Locate the cell with the specified text and output its [X, Y] center coordinate. 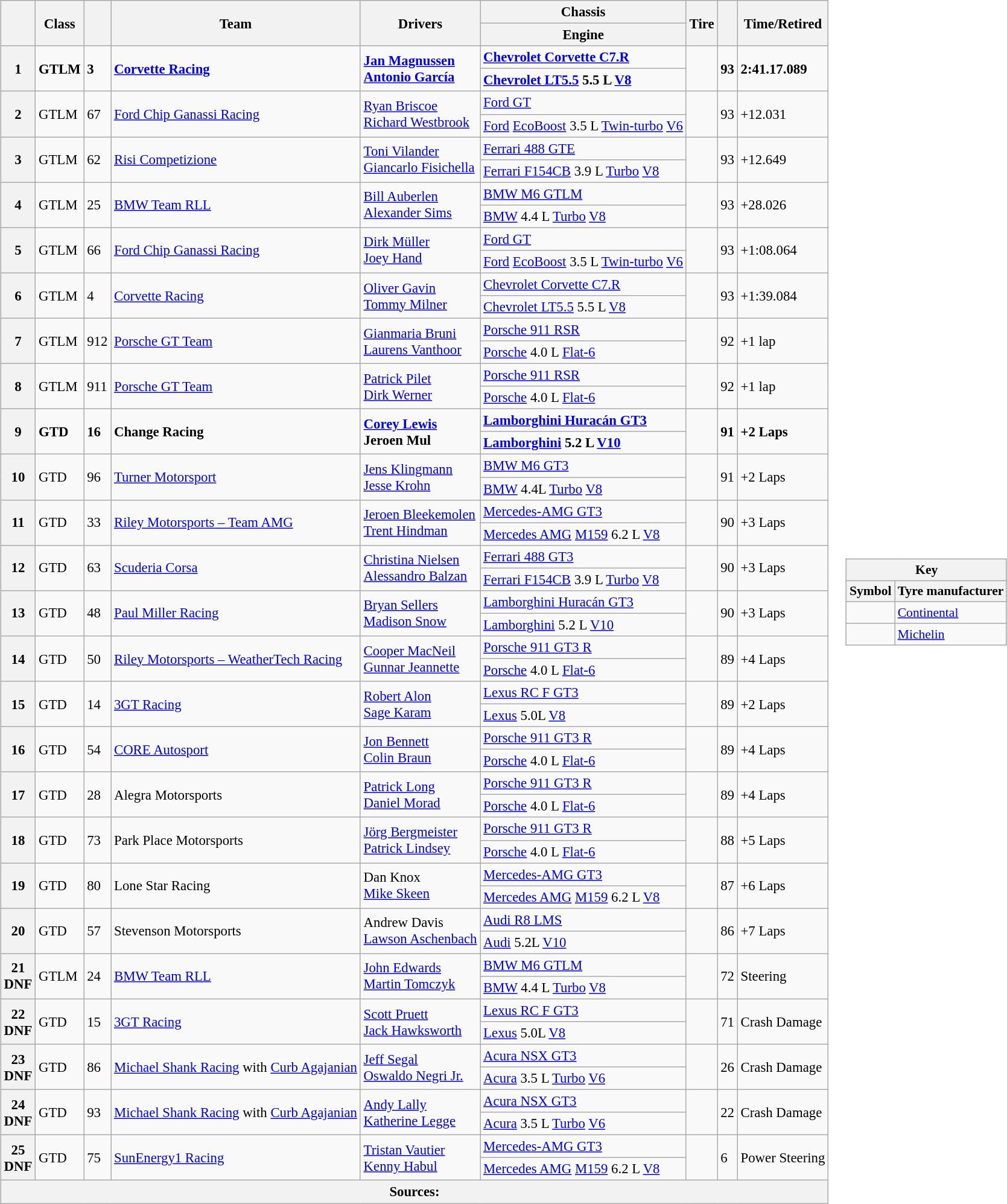
88 [728, 840]
Chassis [583, 12]
63 [98, 567]
71 [728, 1021]
Audi R8 LMS [583, 920]
2:41.17.089 [783, 69]
33 [98, 523]
1 [18, 69]
24 [98, 976]
87 [728, 886]
25 [98, 205]
Time/Retired [783, 23]
+12.031 [783, 113]
62 [98, 159]
22DNF [18, 1021]
9 [18, 432]
Tire [702, 23]
Tristan Vautier Kenny Habul [420, 1158]
Michelin [951, 634]
Dan Knox Mike Skeen [420, 886]
23DNF [18, 1067]
2 [18, 113]
+5 Laps [783, 840]
Risi Competizione [236, 159]
911 [98, 386]
24DNF [18, 1113]
Ryan Briscoe Richard Westbrook [420, 113]
+7 Laps [783, 931]
Jeroen Bleekemolen Trent Hindman [420, 523]
Alegra Motorsports [236, 794]
11 [18, 523]
Team [236, 23]
+28.026 [783, 205]
+1:39.084 [783, 296]
25DNF [18, 1158]
Sources: [414, 1192]
12 [18, 567]
Tyre manufacturer [951, 591]
Jens Klingmann Jesse Krohn [420, 477]
Lone Star Racing [236, 886]
Andy Lally Katherine Legge [420, 1113]
CORE Autosport [236, 750]
Cooper MacNeil Gunnar Jeannette [420, 659]
73 [98, 840]
Scuderia Corsa [236, 567]
Jon Bennett Colin Braun [420, 750]
Oliver Gavin Tommy Milner [420, 296]
SunEnergy1 Racing [236, 1158]
10 [18, 477]
Ferrari 488 GT3 [583, 556]
7 [18, 340]
+1:08.064 [783, 250]
Patrick Long Daniel Morad [420, 794]
19 [18, 886]
17 [18, 794]
Stevenson Motorsports [236, 931]
8 [18, 386]
80 [98, 886]
66 [98, 250]
Change Racing [236, 432]
Steering [783, 976]
Paul Miller Racing [236, 613]
Patrick Pilet Dirk Werner [420, 386]
72 [728, 976]
Symbol [871, 591]
Turner Motorsport [236, 477]
+12.649 [783, 159]
5 [18, 250]
Class [60, 23]
Continental [951, 613]
48 [98, 613]
96 [98, 477]
20 [18, 931]
13 [18, 613]
75 [98, 1158]
Toni Vilander Giancarlo Fisichella [420, 159]
21DNF [18, 976]
54 [98, 750]
Gianmaria Bruni Laurens Vanthoor [420, 340]
67 [98, 113]
18 [18, 840]
22 [728, 1113]
Dirk Müller Joey Hand [420, 250]
Jan Magnussen Antonio García [420, 69]
Ferrari 488 GTE [583, 148]
+6 Laps [783, 886]
Audi 5.2L V10 [583, 942]
Jörg Bergmeister Patrick Lindsey [420, 840]
Christina Nielsen Alessandro Balzan [420, 567]
Corey Lewis Jeroen Mul [420, 432]
912 [98, 340]
Riley Motorsports – WeatherTech Racing [236, 659]
50 [98, 659]
BMW M6 GT3 [583, 466]
Power Steering [783, 1158]
Bryan Sellers Madison Snow [420, 613]
Scott Pruett Jack Hawksworth [420, 1021]
Park Place Motorsports [236, 840]
BMW 4.4L Turbo V8 [583, 488]
Engine [583, 35]
26 [728, 1067]
28 [98, 794]
Key [927, 570]
57 [98, 931]
John Edwards Martin Tomczyk [420, 976]
Andrew Davis Lawson Aschenbach [420, 931]
Jeff Segal Oswaldo Negri Jr. [420, 1067]
Bill Auberlen Alexander Sims [420, 205]
Drivers [420, 23]
Robert Alon Sage Karam [420, 704]
Riley Motorsports – Team AMG [236, 523]
